Pinpoint the cell where the given text exists, returning its (x, y) midpoint coordinate. 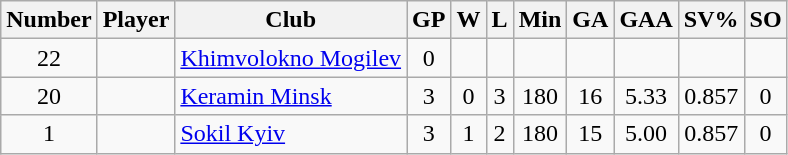
SO (766, 20)
SV% (711, 20)
20 (49, 96)
15 (590, 134)
22 (49, 58)
Sokil Kyiv (291, 134)
Khimvolokno Mogilev (291, 58)
16 (590, 96)
Keramin Minsk (291, 96)
GA (590, 20)
GAA (646, 20)
Player (136, 20)
2 (500, 134)
Club (291, 20)
5.00 (646, 134)
Min (540, 20)
W (468, 20)
L (500, 20)
5.33 (646, 96)
GP (429, 20)
Number (49, 20)
